Return [X, Y] of the center of cell containing provided text 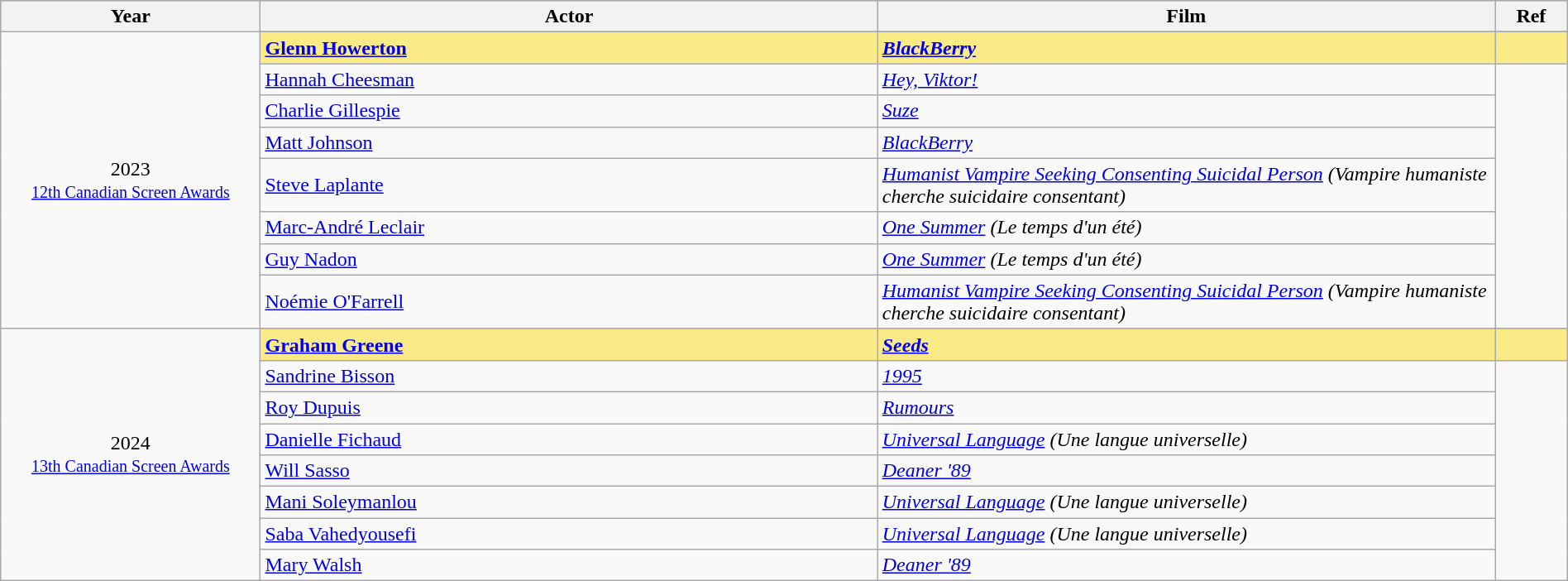
Danielle Fichaud [569, 439]
1995 [1186, 376]
Graham Greene [569, 344]
Hannah Cheesman [569, 79]
Saba Vahedyousefi [569, 534]
Marc-André Leclair [569, 228]
2024 13th Canadian Screen Awards [131, 454]
Sandrine Bisson [569, 376]
Noémie O'Farrell [569, 301]
Will Sasso [569, 471]
Ref [1532, 17]
Actor [569, 17]
Guy Nadon [569, 259]
Rumours [1186, 407]
Film [1186, 17]
Mani Soleymanlou [569, 502]
Matt Johnson [569, 142]
Seeds [1186, 344]
2023 12th Canadian Screen Awards [131, 180]
Charlie Gillespie [569, 111]
Year [131, 17]
Suze [1186, 111]
Glenn Howerton [569, 48]
Roy Dupuis [569, 407]
Hey, Viktor! [1186, 79]
Mary Walsh [569, 565]
Steve Laplante [569, 185]
